Provide the [x, y] coordinate of the cell's center where the given text is located.  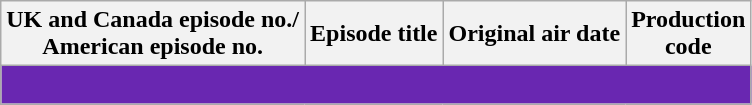
UK and Canada episode no./ American episode no. [153, 34]
Original air date [534, 34]
Episode title [374, 34]
Production code [688, 34]
